Search for the cell housing the specified text and yield its (X, Y) center coordinate. 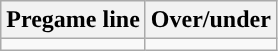
Over/under (210, 20)
Pregame line (74, 20)
